Output the [x, y] coordinate of the center of the cell containing the given text.  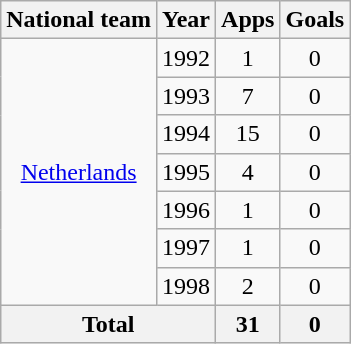
15 [248, 134]
Total [108, 324]
1992 [186, 58]
National team [79, 20]
31 [248, 324]
1995 [186, 172]
1993 [186, 96]
4 [248, 172]
1997 [186, 248]
Apps [248, 20]
1998 [186, 286]
Goals [315, 20]
1996 [186, 210]
1994 [186, 134]
7 [248, 96]
Year [186, 20]
Netherlands [79, 172]
2 [248, 286]
